Scan for the cell matching the given text and deliver its (x, y) coordinate at center. 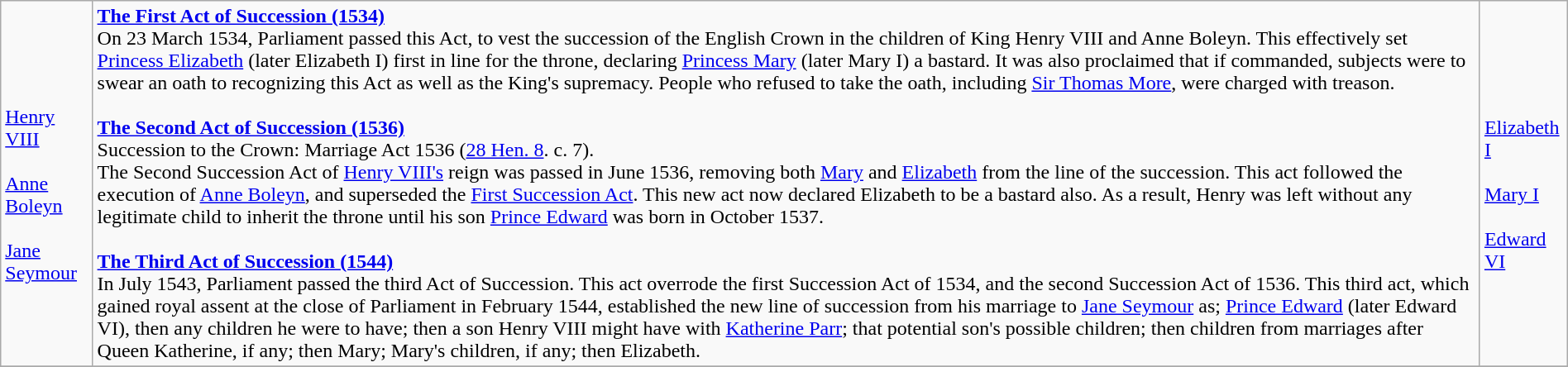
Elizabeth IMary IEdward VI (1523, 183)
Henry VIII Anne BoleynJane Seymour (46, 183)
